Pinpoint the cell where the given text exists, returning its (x, y) midpoint coordinate. 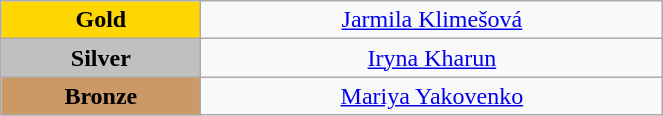
Iryna Kharun (432, 58)
Jarmila Klimešová (432, 20)
Gold (101, 20)
Bronze (101, 96)
Silver (101, 58)
Mariya Yakovenko (432, 96)
